Detect which cell encompasses the target text, then output its (X, Y) center coordinate. 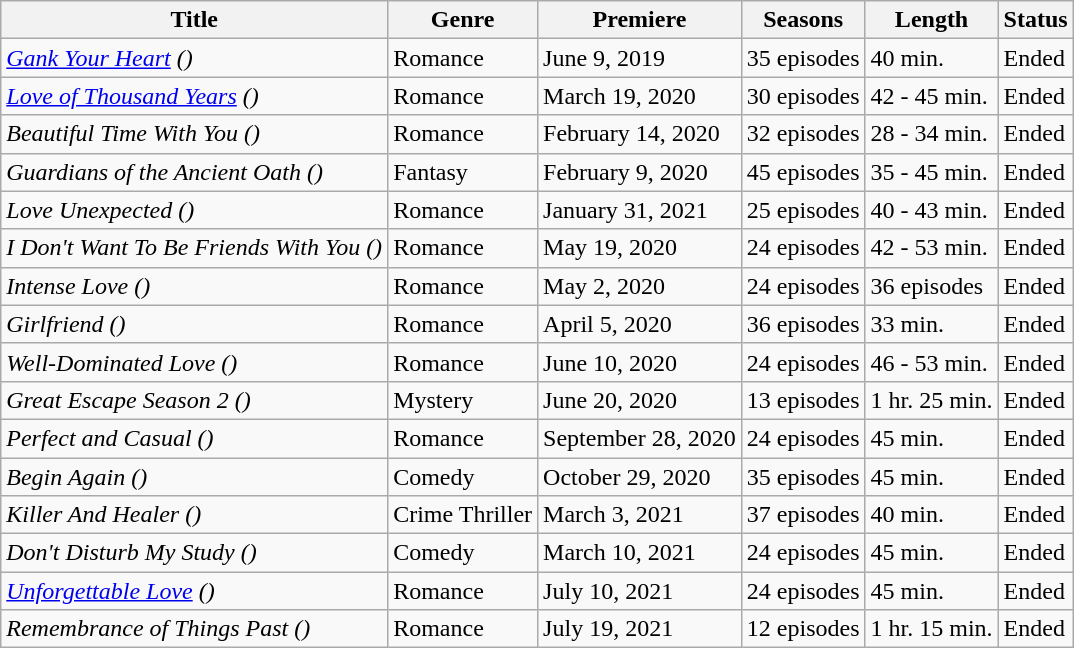
Guardians of the Ancient Oath () (194, 172)
28 - 34 min. (932, 134)
July 10, 2021 (640, 591)
Status (1036, 20)
33 min. (932, 324)
March 19, 2020 (640, 96)
30 episodes (803, 96)
I Don't Want To Be Friends With You () (194, 248)
Crime Thriller (463, 515)
45 episodes (803, 172)
25 episodes (803, 210)
Remembrance of Things Past () (194, 629)
Intense Love () (194, 286)
Mystery (463, 400)
May 19, 2020 (640, 248)
35 - 45 min. (932, 172)
Unforgettable Love () (194, 591)
Girlfriend () (194, 324)
February 14, 2020 (640, 134)
13 episodes (803, 400)
12 episodes (803, 629)
Beautiful Time With You () (194, 134)
42 - 53 min. (932, 248)
Genre (463, 20)
Well-Dominated Love () (194, 362)
46 - 53 min. (932, 362)
Perfect and Casual () (194, 438)
October 29, 2020 (640, 477)
1 hr. 15 min. (932, 629)
March 3, 2021 (640, 515)
Love of Thousand Years () (194, 96)
Seasons (803, 20)
Don't Disturb My Study () (194, 553)
June 20, 2020 (640, 400)
Begin Again () (194, 477)
Length (932, 20)
September 28, 2020 (640, 438)
Title (194, 20)
Love Unexpected () (194, 210)
40 - 43 min. (932, 210)
32 episodes (803, 134)
Premiere (640, 20)
July 19, 2021 (640, 629)
Great Escape Season 2 () (194, 400)
February 9, 2020 (640, 172)
42 - 45 min. (932, 96)
April 5, 2020 (640, 324)
June 9, 2019 (640, 58)
Killer And Healer () (194, 515)
Fantasy (463, 172)
January 31, 2021 (640, 210)
Gank Your Heart () (194, 58)
June 10, 2020 (640, 362)
May 2, 2020 (640, 286)
37 episodes (803, 515)
March 10, 2021 (640, 553)
1 hr. 25 min. (932, 400)
